Search for the cell housing the specified text and yield its (X, Y) center coordinate. 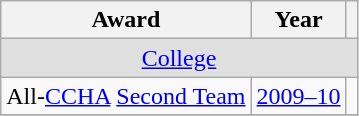
2009–10 (298, 96)
College (179, 58)
Year (298, 20)
All-CCHA Second Team (126, 96)
Award (126, 20)
